For the text-containing cell, return its midpoint in (X, Y) coordinate format. 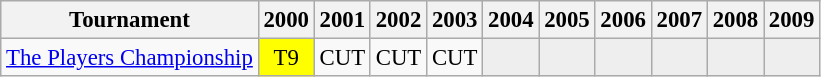
2007 (679, 20)
2003 (455, 20)
2002 (398, 20)
T9 (286, 58)
2006 (623, 20)
The Players Championship (130, 58)
2008 (735, 20)
2004 (511, 20)
2001 (342, 20)
2005 (567, 20)
2000 (286, 20)
2009 (792, 20)
Tournament (130, 20)
